Capture the cell that displays the provided text and extract its (X, Y) central coordinate. 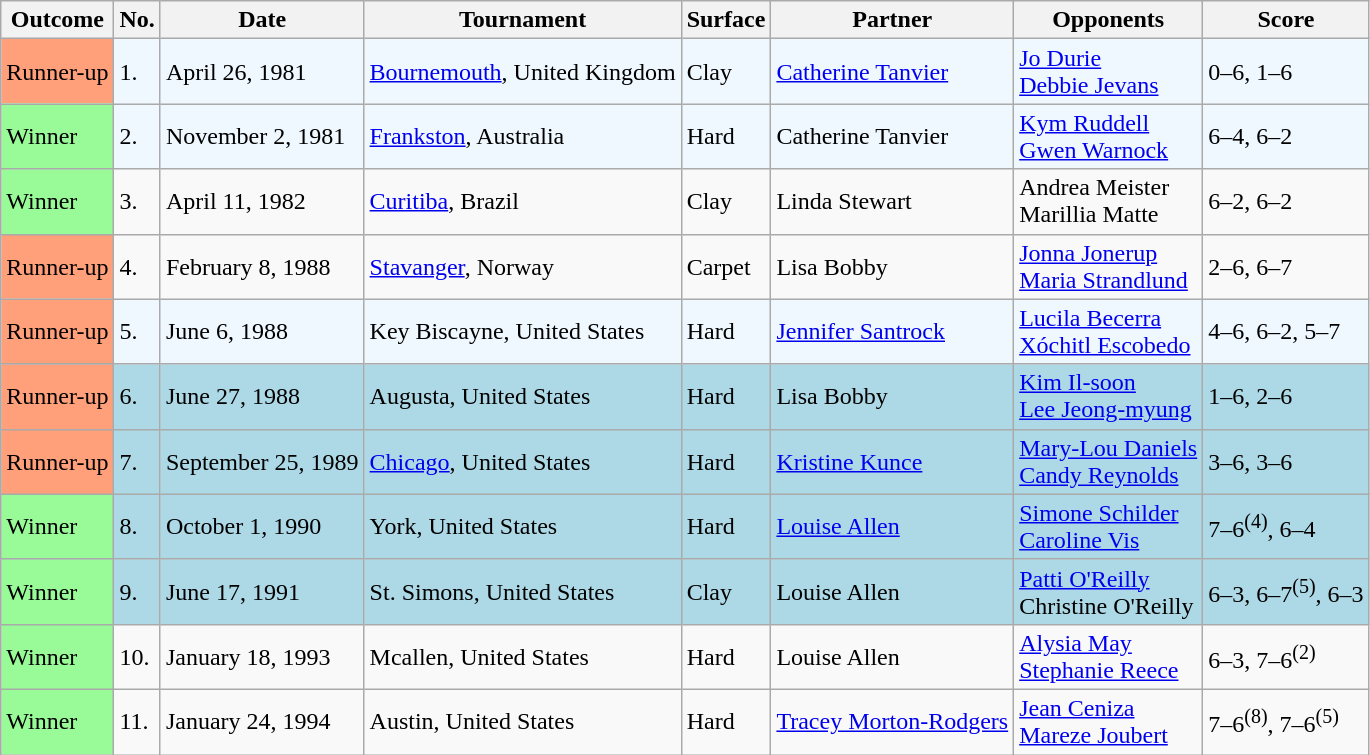
June 6, 1988 (262, 332)
Augusta, United States (522, 396)
York, United States (522, 526)
4. (137, 266)
April 11, 1982 (262, 202)
6–3, 6–7(5), 6–3 (1286, 592)
Opponents (1108, 20)
Bournemouth, United Kingdom (522, 72)
0–6, 1–6 (1286, 72)
Jonna Jonerup Maria Strandlund (1108, 266)
January 24, 1994 (262, 722)
June 27, 1988 (262, 396)
Partner (892, 20)
11. (137, 722)
2. (137, 136)
Jennifer Santrock (892, 332)
Tournament (522, 20)
Patti O'Reilly Christine O'Reilly (1108, 592)
February 8, 1988 (262, 266)
9. (137, 592)
8. (137, 526)
6–3, 7–6(2) (1286, 656)
Kristine Kunce (892, 462)
1. (137, 72)
Curitiba, Brazil (522, 202)
Alysia May Stephanie Reece (1108, 656)
Chicago, United States (522, 462)
November 2, 1981 (262, 136)
10. (137, 656)
4–6, 6–2, 5–7 (1286, 332)
2–6, 6–7 (1286, 266)
Kym Ruddell Gwen Warnock (1108, 136)
5. (137, 332)
6. (137, 396)
Surface (726, 20)
June 17, 1991 (262, 592)
Simone Schilder Caroline Vis (1108, 526)
Carpet (726, 266)
Stavanger, Norway (522, 266)
April 26, 1981 (262, 72)
3–6, 3–6 (1286, 462)
Key Biscayne, United States (522, 332)
Kim Il-soon Lee Jeong-myung (1108, 396)
Austin, United States (522, 722)
January 18, 1993 (262, 656)
6–2, 6–2 (1286, 202)
6–4, 6–2 (1286, 136)
7. (137, 462)
Mcallen, United States (522, 656)
3. (137, 202)
Score (1286, 20)
Linda Stewart (892, 202)
7–6(8), 7–6(5) (1286, 722)
Lucila Becerra Xóchitl Escobedo (1108, 332)
Outcome (58, 20)
No. (137, 20)
Frankston, Australia (522, 136)
Jo Durie Debbie Jevans (1108, 72)
1–6, 2–6 (1286, 396)
Mary-Lou Daniels Candy Reynolds (1108, 462)
St. Simons, United States (522, 592)
Andrea Meister Marillia Matte (1108, 202)
7–6(4), 6–4 (1286, 526)
October 1, 1990 (262, 526)
September 25, 1989 (262, 462)
Date (262, 20)
Tracey Morton-Rodgers (892, 722)
Jean Ceniza Mareze Joubert (1108, 722)
